Pinpoint the cell where the given text exists, returning its (X, Y) midpoint coordinate. 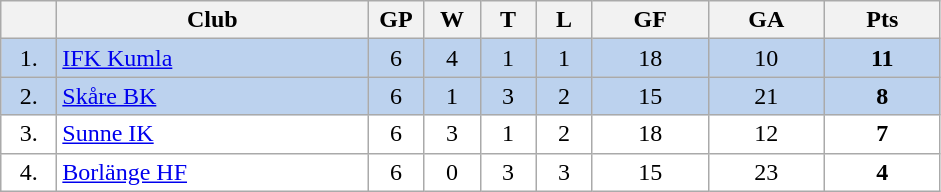
W (452, 20)
2. (29, 96)
8 (882, 96)
L (564, 20)
IFK Kumla (212, 58)
7 (882, 134)
T (508, 20)
10 (766, 58)
3. (29, 134)
Skåre BK (212, 96)
Sunne IK (212, 134)
0 (452, 172)
12 (766, 134)
23 (766, 172)
11 (882, 58)
4. (29, 172)
21 (766, 96)
Club (212, 20)
GP (396, 20)
1. (29, 58)
Borlänge HF (212, 172)
GA (766, 20)
GF (650, 20)
Pts (882, 20)
